Extract the [X, Y] coordinate from the center of the cell holding the provided text.  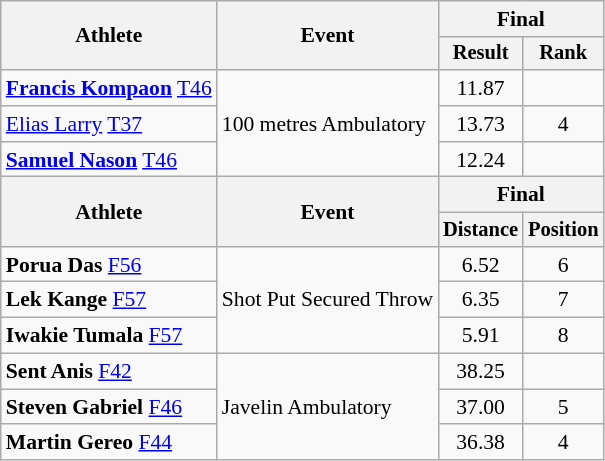
38.25 [480, 372]
Rank [563, 54]
Result [480, 54]
Sent Anis F42 [109, 372]
100 metres Ambulatory [328, 124]
11.87 [480, 88]
Martin Gereo F44 [109, 443]
5 [563, 407]
13.73 [480, 124]
36.38 [480, 443]
6.35 [480, 300]
Javelin Ambulatory [328, 408]
Iwakie Tumala F57 [109, 336]
8 [563, 336]
Position [563, 230]
Distance [480, 230]
Shot Put Secured Throw [328, 300]
6 [563, 265]
5.91 [480, 336]
12.24 [480, 160]
Porua Das F56 [109, 265]
7 [563, 300]
37.00 [480, 407]
6.52 [480, 265]
Steven Gabriel F46 [109, 407]
Lek Kange F57 [109, 300]
Elias Larry T37 [109, 124]
Samuel Nason T46 [109, 160]
Francis Kompaon T46 [109, 88]
